Return (x, y) of the center of cell containing provided text 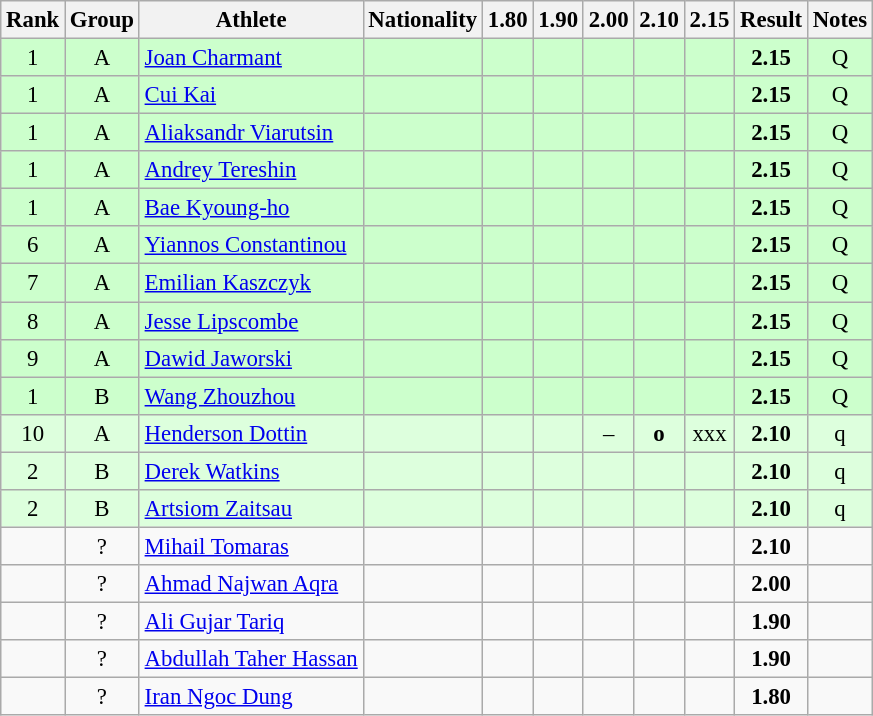
Result (772, 20)
Ahmad Najwan Aqra (251, 584)
o (659, 433)
Abdullah Taher Hassan (251, 659)
Henderson Dottin (251, 433)
Dawid Jaworski (251, 358)
Athlete (251, 20)
Nationality (422, 20)
Emilian Kaszczyk (251, 283)
xxx (709, 433)
– (608, 433)
Andrey Tereshin (251, 170)
Rank (33, 20)
7 (33, 283)
Iran Ngoc Dung (251, 697)
Yiannos Constantinou (251, 245)
Joan Charmant (251, 58)
Ali Gujar Tariq (251, 621)
10 (33, 433)
Notes (840, 20)
Bae Kyoung-ho (251, 208)
6 (33, 245)
Wang Zhouzhou (251, 396)
8 (33, 321)
Group (102, 20)
9 (33, 358)
Cui Kai (251, 95)
Aliaksandr Viarutsin (251, 133)
Mihail Tomaras (251, 546)
Jesse Lipscombe (251, 321)
Derek Watkins (251, 471)
Artsiom Zaitsau (251, 509)
